Detect which cell encompasses the target text, then output its [X, Y] center coordinate. 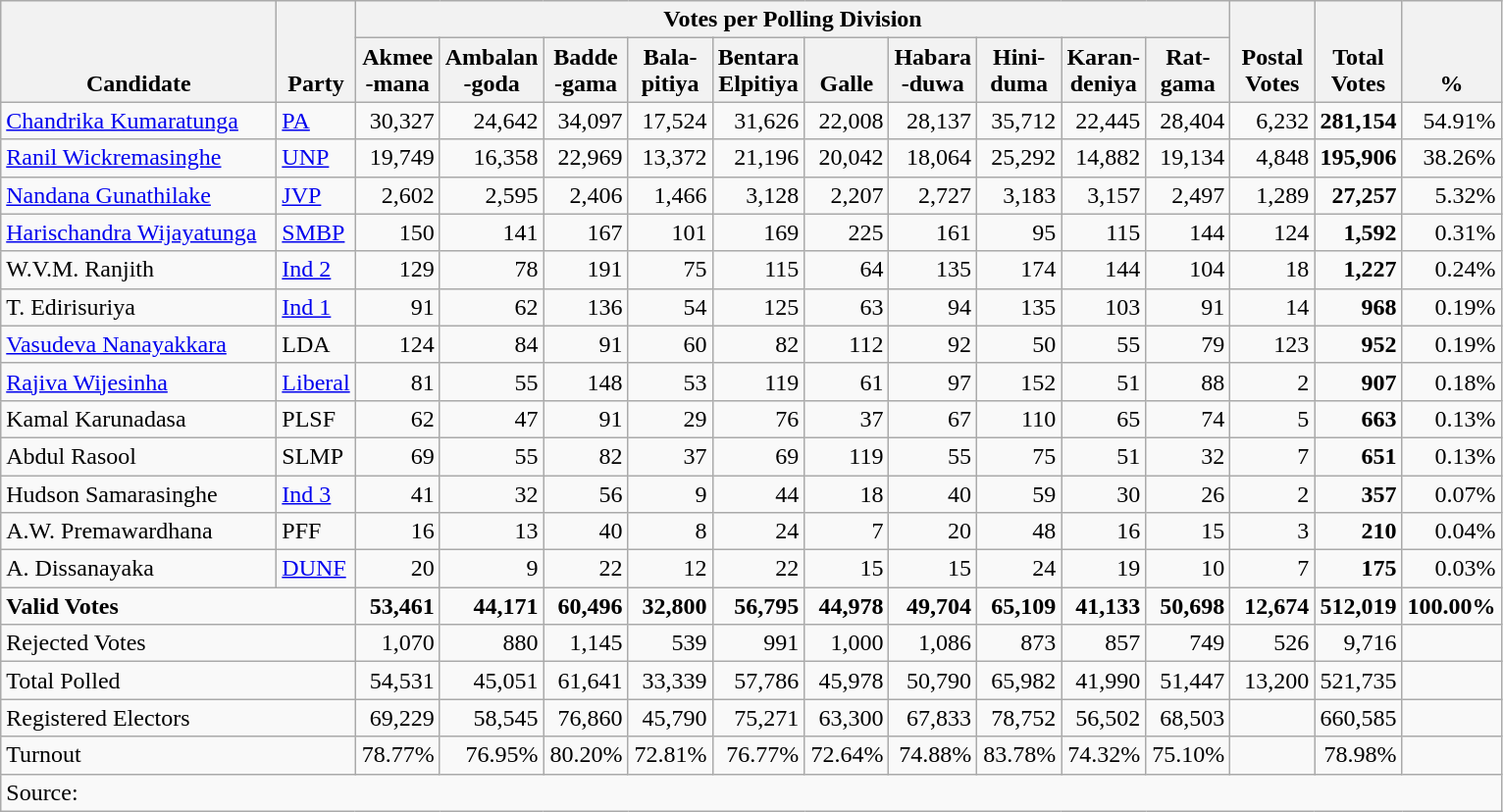
952 [1358, 344]
44 [758, 493]
45,051 [492, 681]
5.32% [1452, 195]
148 [586, 381]
0.03% [1452, 569]
0.04% [1452, 532]
14 [1272, 307]
30 [1104, 493]
Abdul Rasool [139, 456]
1,592 [1358, 232]
Rat-gama [1188, 71]
152 [1019, 381]
26 [1188, 493]
880 [492, 643]
Badde-gama [586, 71]
19 [1104, 569]
50,790 [933, 681]
19,749 [397, 158]
13,372 [670, 158]
3,157 [1104, 195]
45,790 [670, 718]
Kamal Karunadasa [139, 419]
78,752 [1019, 718]
Ind 1 [316, 307]
167 [586, 232]
2,727 [933, 195]
Rajiva Wijesinha [139, 381]
18,064 [933, 158]
1,227 [1358, 270]
651 [1358, 456]
76.95% [492, 755]
2,497 [1188, 195]
1,466 [670, 195]
14,882 [1104, 158]
94 [933, 307]
991 [758, 643]
136 [586, 307]
64 [847, 270]
56 [586, 493]
539 [670, 643]
76,860 [586, 718]
141 [492, 232]
LDA [316, 344]
24,642 [492, 121]
19,134 [1188, 158]
0.07% [1452, 493]
44,171 [492, 606]
49,704 [933, 606]
22,445 [1104, 121]
357 [1358, 493]
SMBP [316, 232]
92 [933, 344]
83.78% [1019, 755]
W.V.M. Ranjith [139, 270]
169 [758, 232]
Party [316, 51]
Ambalan-goda [492, 71]
68,503 [1188, 718]
2,602 [397, 195]
95 [1019, 232]
T. Edirisuriya [139, 307]
857 [1104, 643]
50 [1019, 344]
Total Polled [179, 681]
2,207 [847, 195]
75,271 [758, 718]
Karan-deniya [1104, 71]
76 [758, 419]
195,906 [1358, 158]
DUNF [316, 569]
84 [492, 344]
161 [933, 232]
1,289 [1272, 195]
54,531 [397, 681]
A. Dissanayaka [139, 569]
749 [1188, 643]
75.10% [1188, 755]
Votes per Polling Division [793, 20]
1,086 [933, 643]
61,641 [586, 681]
210 [1358, 532]
33,339 [670, 681]
5 [1272, 419]
74 [1188, 419]
63,300 [847, 718]
97 [933, 381]
67 [933, 419]
12 [670, 569]
125 [758, 307]
50,698 [1188, 606]
25,292 [1019, 158]
28,404 [1188, 121]
31,626 [758, 121]
0.24% [1452, 270]
60 [670, 344]
Vasudeva Nanayakkara [139, 344]
16,358 [492, 158]
512,019 [1358, 606]
32,800 [670, 606]
SLMP [316, 456]
Total Votes [1358, 51]
% [1452, 51]
22,008 [847, 121]
59 [1019, 493]
61 [847, 381]
A.W. Premawardhana [139, 532]
873 [1019, 643]
Candidate [139, 51]
54.91% [1452, 121]
8 [670, 532]
Ind 3 [316, 493]
526 [1272, 643]
521,735 [1358, 681]
78.77% [397, 755]
Hudson Samarasinghe [139, 493]
Ind 2 [316, 270]
56,795 [758, 606]
1,145 [586, 643]
20,042 [847, 158]
Chandrika Kumaratunga [139, 121]
112 [847, 344]
Habara-duwa [933, 71]
663 [1358, 419]
3,183 [1019, 195]
57,786 [758, 681]
BentaraElpitiya [758, 71]
Registered Electors [179, 718]
175 [1358, 569]
150 [397, 232]
968 [1358, 307]
72.81% [670, 755]
35,712 [1019, 121]
29 [670, 419]
13,200 [1272, 681]
27,257 [1358, 195]
3,128 [758, 195]
Rejected Votes [179, 643]
PA [316, 121]
Nandana Gunathilake [139, 195]
3 [1272, 532]
81 [397, 381]
47 [492, 419]
6,232 [1272, 121]
53,461 [397, 606]
54 [670, 307]
2,595 [492, 195]
12,674 [1272, 606]
60,496 [586, 606]
4,848 [1272, 158]
660,585 [1358, 718]
78.98% [1358, 755]
101 [670, 232]
41,990 [1104, 681]
58,545 [492, 718]
1,000 [847, 643]
174 [1019, 270]
63 [847, 307]
103 [1104, 307]
21,196 [758, 158]
38.26% [1452, 158]
88 [1188, 381]
65 [1104, 419]
Galle [847, 71]
PostalVotes [1272, 51]
Turnout [179, 755]
17,524 [670, 121]
51,447 [1188, 681]
45,978 [847, 681]
74.32% [1104, 755]
0.31% [1452, 232]
10 [1188, 569]
0.18% [1452, 381]
9,716 [1358, 643]
41 [397, 493]
80.20% [586, 755]
907 [1358, 381]
281,154 [1358, 121]
100.00% [1452, 606]
34,097 [586, 121]
191 [586, 270]
67,833 [933, 718]
65,982 [1019, 681]
78 [492, 270]
74.88% [933, 755]
48 [1019, 532]
41,133 [1104, 606]
UNP [316, 158]
JVP [316, 195]
Harischandra Wijayatunga [139, 232]
56,502 [1104, 718]
129 [397, 270]
1,070 [397, 643]
72.64% [847, 755]
30,327 [397, 121]
22,969 [586, 158]
Akmee-mana [397, 71]
65,109 [1019, 606]
110 [1019, 419]
Liberal [316, 381]
123 [1272, 344]
69,229 [397, 718]
PFF [316, 532]
79 [1188, 344]
104 [1188, 270]
28,137 [933, 121]
13 [492, 532]
PLSF [316, 419]
Ranil Wickremasinghe [139, 158]
44,978 [847, 606]
2,406 [586, 195]
Bala-pitiya [670, 71]
Source: [751, 792]
Hini-duma [1019, 71]
Valid Votes [179, 606]
225 [847, 232]
76.77% [758, 755]
53 [670, 381]
